Provide the [X, Y] coordinate of the cell's center where the given text is located.  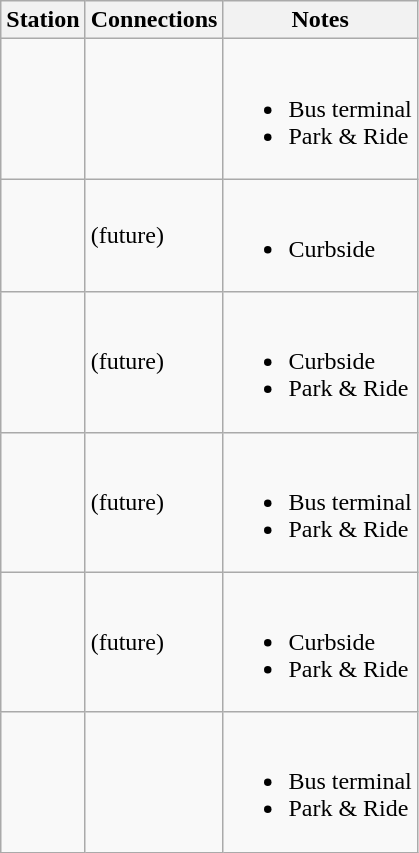
Station [43, 20]
Notes [320, 20]
Curbside [320, 236]
Connections [154, 20]
